Capture the cell that displays the provided text and extract its (X, Y) central coordinate. 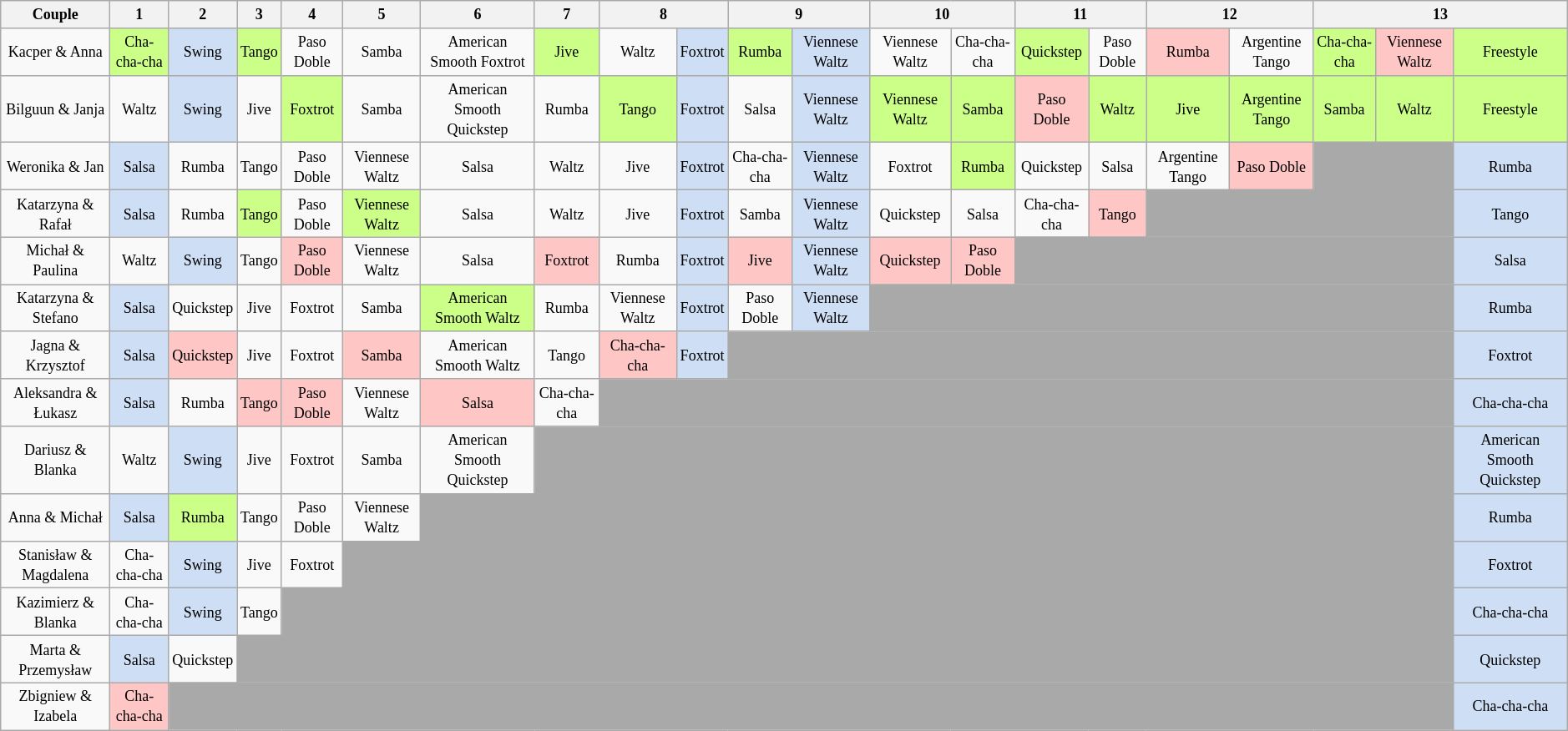
Stanisław & Magdalena (55, 564)
Weronika & Jan (55, 167)
Aleksandra & Łukasz (55, 402)
Dariusz & Blanka (55, 461)
6 (478, 15)
5 (382, 15)
10 (942, 15)
4 (312, 15)
8 (663, 15)
Katarzyna & Rafał (55, 214)
American Smooth Foxtrot (478, 52)
2 (203, 15)
Marta & Przemysław (55, 659)
Jagna & Krzysztof (55, 355)
Zbigniew & Izabela (55, 706)
13 (1440, 15)
Kazimierz & Blanka (55, 613)
1 (139, 15)
Bilguun & Janja (55, 108)
Katarzyna & Stefano (55, 309)
Couple (55, 15)
Michał & Paulina (55, 260)
9 (798, 15)
7 (566, 15)
3 (259, 15)
Kacper & Anna (55, 52)
Anna & Michał (55, 517)
12 (1230, 15)
11 (1080, 15)
